Output the (x, y) coordinate of the center of the cell containing the given text.  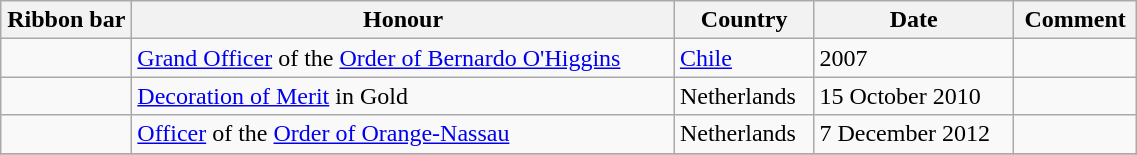
Grand Officer of the Order of Bernardo O'Higgins (404, 58)
Date (914, 20)
2007 (914, 58)
Honour (404, 20)
15 October 2010 (914, 96)
7 December 2012 (914, 134)
Country (744, 20)
Decoration of Merit in Gold (404, 96)
Officer of the Order of Orange-Nassau (404, 134)
Ribbon bar (66, 20)
Comment (1074, 20)
Chile (744, 58)
